Scan for the cell matching the given text and deliver its [x, y] coordinate at center. 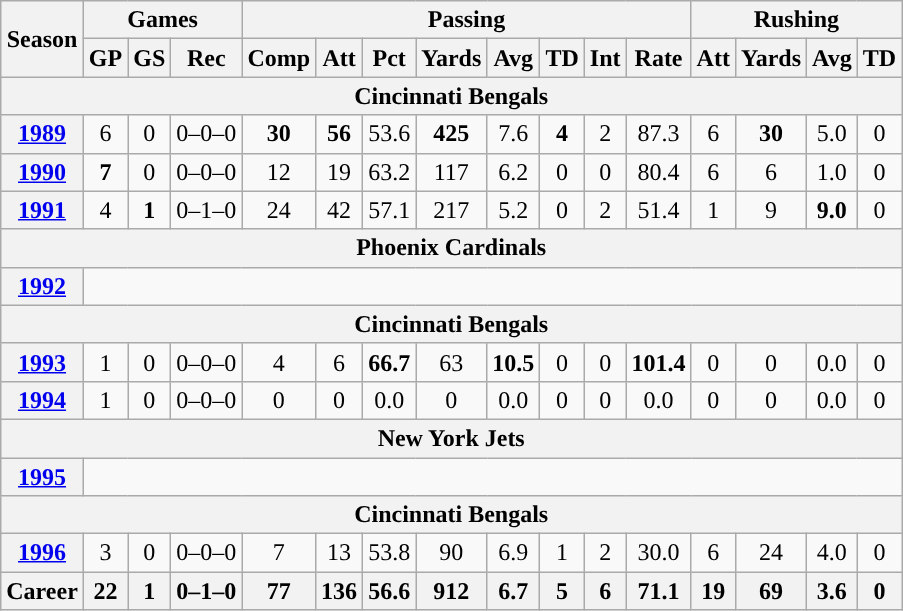
5.0 [832, 134]
1994 [42, 400]
1995 [42, 477]
80.4 [658, 172]
425 [452, 134]
69 [770, 591]
22 [105, 591]
Comp [279, 58]
71.1 [658, 591]
13 [340, 553]
1991 [42, 210]
Int [605, 58]
63 [452, 362]
1989 [42, 134]
5.2 [514, 210]
101.4 [658, 362]
1992 [42, 286]
30.0 [658, 553]
136 [340, 591]
GS [150, 58]
12 [279, 172]
10.5 [514, 362]
GP [105, 58]
6.7 [514, 591]
1.0 [832, 172]
51.4 [658, 210]
53.8 [390, 553]
912 [452, 591]
New York Jets [452, 438]
6.2 [514, 172]
Passing [466, 20]
9 [770, 210]
56.6 [390, 591]
1996 [42, 553]
42 [340, 210]
6.9 [514, 553]
63.2 [390, 172]
Season [42, 39]
87.3 [658, 134]
57.1 [390, 210]
4.0 [832, 553]
7.6 [514, 134]
1990 [42, 172]
9.0 [832, 210]
66.7 [390, 362]
3 [105, 553]
Career [42, 591]
56 [340, 134]
117 [452, 172]
Phoenix Cardinals [452, 248]
53.6 [390, 134]
77 [279, 591]
3.6 [832, 591]
5 [562, 591]
Rate [658, 58]
Rec [206, 58]
217 [452, 210]
90 [452, 553]
Rushing [796, 20]
1993 [42, 362]
Games [162, 20]
Pct [390, 58]
